Search for the cell housing the specified text and yield its [X, Y] center coordinate. 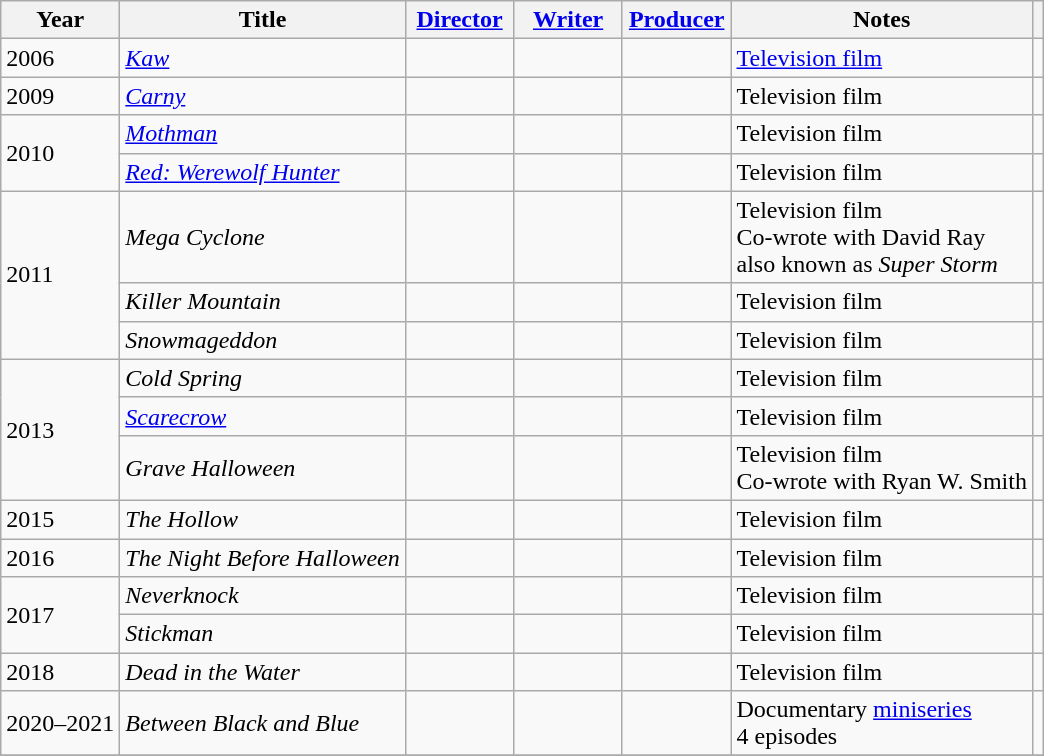
2017 [60, 615]
Scarecrow [262, 416]
Grave Halloween [262, 468]
2020–2021 [60, 724]
Between Black and Blue [262, 724]
Notes [882, 20]
The Hollow [262, 519]
2016 [60, 557]
Carny [262, 96]
2011 [60, 275]
Stickman [262, 634]
2006 [60, 58]
2010 [60, 153]
Television filmCo-wrote with David Rayalso known as Super Storm [882, 237]
Cold Spring [262, 378]
Writer [568, 20]
Producer [676, 20]
Title [262, 20]
Television filmCo-wrote with Ryan W. Smith [882, 468]
Red: Werewolf Hunter [262, 172]
Dead in the Water [262, 672]
2009 [60, 96]
2013 [60, 430]
Director [460, 20]
Killer Mountain [262, 302]
2018 [60, 672]
Year [60, 20]
Mothman [262, 134]
Mega Cyclone [262, 237]
Snowmageddon [262, 340]
The Night Before Halloween [262, 557]
Neverknock [262, 596]
Kaw [262, 58]
Documentary miniseries4 episodes [882, 724]
2015 [60, 519]
